For the text-containing cell, return its midpoint in (X, Y) coordinate format. 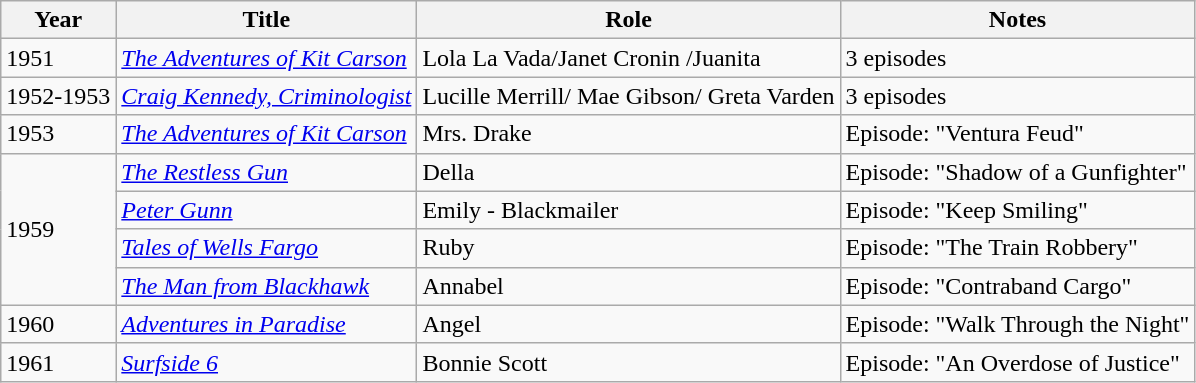
The Restless Gun (266, 172)
1961 (58, 362)
Role (628, 20)
Angel (628, 324)
Della (628, 172)
Lucille Merrill/ Mae Gibson/ Greta Varden (628, 96)
Annabel (628, 286)
Notes (1018, 20)
Episode: "Shadow of a Gunfighter" (1018, 172)
Title (266, 20)
1960 (58, 324)
Peter Gunn (266, 210)
Surfside 6 (266, 362)
Episode: "Ventura Feud" (1018, 134)
Lola La Vada/Janet Cronin /Juanita (628, 58)
Episode: "An Overdose of Justice" (1018, 362)
Adventures in Paradise (266, 324)
The Man from Blackhawk (266, 286)
Bonnie Scott (628, 362)
Tales of Wells Fargo (266, 248)
Mrs. Drake (628, 134)
Ruby (628, 248)
1959 (58, 229)
Episode: "Keep Smiling" (1018, 210)
Emily - Blackmailer (628, 210)
Craig Kennedy, Criminologist (266, 96)
1951 (58, 58)
Episode: "The Train Robbery" (1018, 248)
Year (58, 20)
Episode: "Contraband Cargo" (1018, 286)
Episode: "Walk Through the Night" (1018, 324)
1953 (58, 134)
1952-1953 (58, 96)
